Locate the cell with the specified text and output its [x, y] center coordinate. 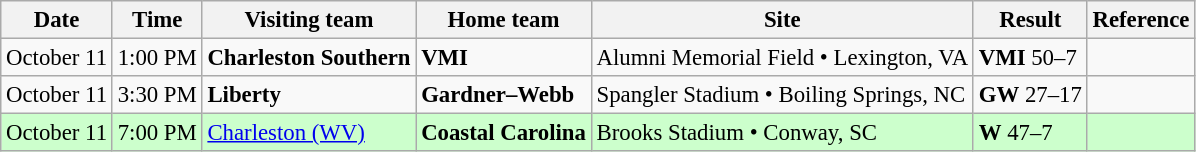
Alumni Memorial Field • Lexington, VA [782, 58]
Visiting team [309, 20]
7:00 PM [157, 133]
Spangler Stadium • Boiling Springs, NC [782, 95]
W 47–7 [1030, 133]
Reference [1141, 20]
3:30 PM [157, 95]
VMI [504, 58]
1:00 PM [157, 58]
Coastal Carolina [504, 133]
Result [1030, 20]
Time [157, 20]
Charleston (WV) [309, 133]
Date [57, 20]
Liberty [309, 95]
Site [782, 20]
Charleston Southern [309, 58]
Gardner–Webb [504, 95]
Brooks Stadium • Conway, SC [782, 133]
GW 27–17 [1030, 95]
VMI 50–7 [1030, 58]
Home team [504, 20]
